From the cell containing the given text, extract its center point as [X, Y] coordinate. 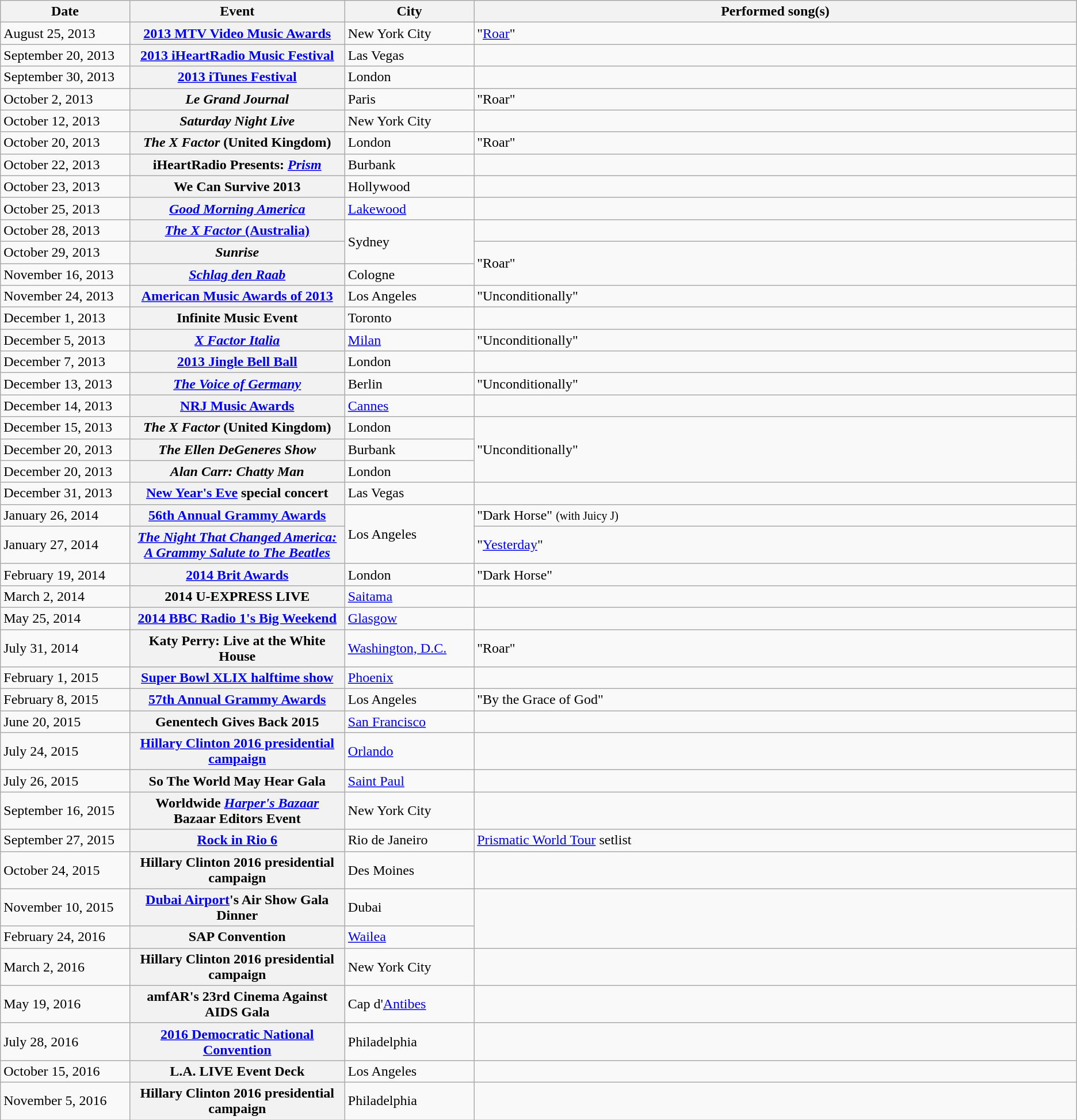
2013 iHeartRadio Music Festival [237, 55]
We Can Survive 2013 [237, 186]
September 20, 2013 [65, 55]
Saturday Night Live [237, 121]
July 26, 2015 [65, 781]
"Dark Horse" [776, 574]
NRJ Music Awards [237, 406]
"Yesterday" [776, 544]
October 28, 2013 [65, 230]
Sydney [409, 241]
Sunrise [237, 252]
May 19, 2016 [65, 1004]
January 26, 2014 [65, 515]
The Voice of Germany [237, 384]
Dubai Airport's Air Show Gala Dinner [237, 907]
Cannes [409, 406]
Washington, D.C. [409, 648]
June 20, 2015 [65, 722]
Prismatic World Tour setlist [776, 840]
July 24, 2015 [65, 752]
The Ellen DeGeneres Show [237, 449]
Katy Perry: Live at the White House [237, 648]
November 24, 2013 [65, 296]
Milan [409, 340]
Saint Paul [409, 781]
Berlin [409, 384]
Glasgow [409, 618]
March 2, 2016 [65, 967]
2013 MTV Video Music Awards [237, 33]
September 16, 2015 [65, 810]
Saitama [409, 596]
iHeartRadio Presents: Prism [237, 165]
So The World May Hear Gala [237, 781]
SAP Convention [237, 937]
2014 Brit Awards [237, 574]
May 25, 2014 [65, 618]
Genentech Gives Back 2015 [237, 722]
December 1, 2013 [65, 318]
October 29, 2013 [65, 252]
Cap d'Antibes [409, 1004]
Super Bowl XLIX halftime show [237, 678]
February 8, 2015 [65, 700]
Hollywood [409, 186]
Cologne [409, 275]
December 31, 2013 [65, 493]
Schlag den Raab [237, 275]
Phoenix [409, 678]
Paris [409, 99]
August 25, 2013 [65, 33]
Infinite Music Event [237, 318]
October 24, 2015 [65, 870]
San Francisco [409, 722]
January 27, 2014 [65, 544]
City [409, 12]
Wailea [409, 937]
Event [237, 12]
March 2, 2014 [65, 596]
October 2, 2013 [65, 99]
Rock in Rio 6 [237, 840]
February 1, 2015 [65, 678]
The Night That Changed America: A Grammy Salute to The Beatles [237, 544]
L.A. LIVE Event Deck [237, 1071]
Worldwide Harper's Bazaar Bazaar Editors Event [237, 810]
Le Grand Journal [237, 99]
2014 U-EXPRESS LIVE [237, 596]
October 25, 2013 [65, 208]
October 12, 2013 [65, 121]
December 14, 2013 [65, 406]
The X Factor (Australia) [237, 230]
November 5, 2016 [65, 1100]
September 30, 2013 [65, 77]
amfAR's 23rd Cinema Against AIDS Gala [237, 1004]
December 13, 2013 [65, 384]
Alan Carr: Chatty Man [237, 471]
December 15, 2013 [65, 428]
Date [65, 12]
October 15, 2016 [65, 1071]
February 24, 2016 [65, 937]
2016 Democratic National Convention [237, 1042]
2014 BBC Radio 1's Big Weekend [237, 618]
X Factor Italia [237, 340]
Orlando [409, 752]
October 23, 2013 [65, 186]
56th Annual Grammy Awards [237, 515]
Des Moines [409, 870]
September 27, 2015 [65, 840]
2013 iTunes Festival [237, 77]
February 19, 2014 [65, 574]
November 10, 2015 [65, 907]
July 28, 2016 [65, 1042]
October 22, 2013 [65, 165]
July 31, 2014 [65, 648]
2013 Jingle Bell Ball [237, 362]
Rio de Janeiro [409, 840]
American Music Awards of 2013 [237, 296]
Lakewood [409, 208]
Good Morning America [237, 208]
New Year's Eve special concert [237, 493]
December 5, 2013 [65, 340]
Dubai [409, 907]
"By the Grace of God" [776, 700]
Performed song(s) [776, 12]
October 20, 2013 [65, 143]
December 7, 2013 [65, 362]
Toronto [409, 318]
"Dark Horse" (with Juicy J) [776, 515]
November 16, 2013 [65, 275]
57th Annual Grammy Awards [237, 700]
